Output the [x, y] coordinate of the center of the cell containing the given text.  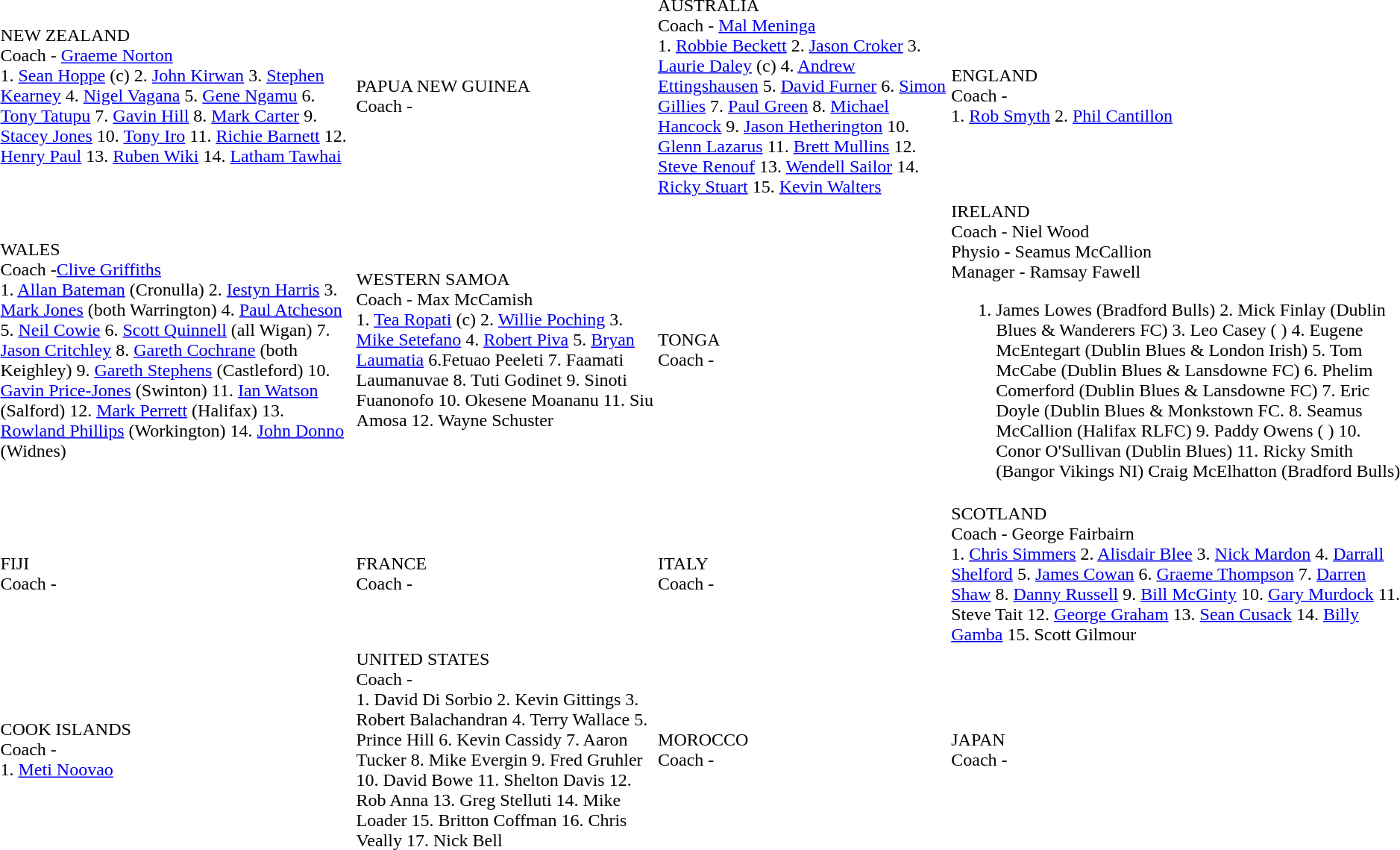
ITALYCoach - [803, 574]
TONGACoach - [803, 350]
FRANCECoach - [504, 574]
